Provide the (X, Y) coordinate of the cell's center where the given text is located.  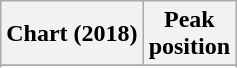
Chart (2018) (72, 34)
Peak position (189, 34)
